Return the [x, y] coordinate for the center point of the cell that contains the specified text.  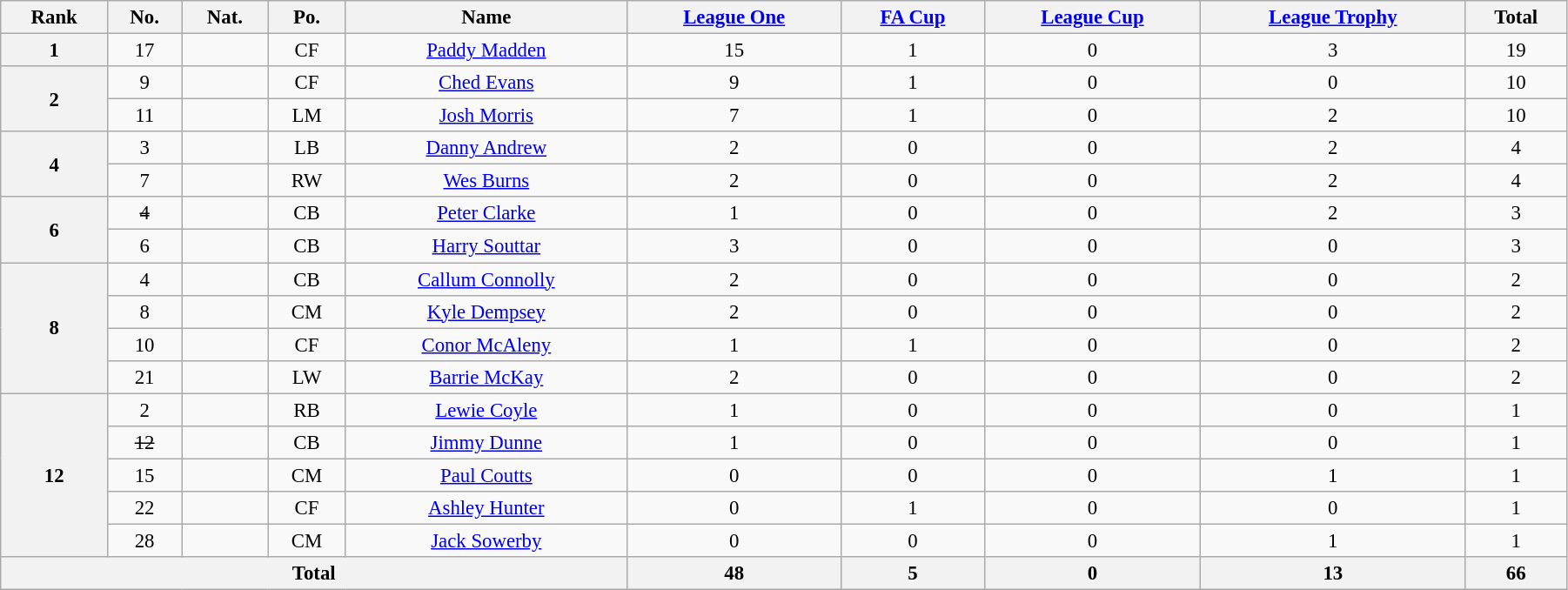
Paul Coutts [486, 475]
Callum Connolly [486, 279]
Conor McAleny [486, 345]
19 [1516, 50]
Barrie McKay [486, 377]
Paddy Madden [486, 50]
RW [306, 181]
Nat. [225, 17]
Ched Evans [486, 83]
League One [734, 17]
Peter Clarke [486, 213]
Po. [306, 17]
28 [144, 540]
Lewie Coyle [486, 410]
League Cup [1092, 17]
Harry Souttar [486, 246]
Josh Morris [486, 116]
Name [486, 17]
Danny Andrew [486, 148]
Kyle Dempsey [486, 312]
22 [144, 508]
League Trophy [1333, 17]
LW [306, 377]
No. [144, 17]
FA Cup [914, 17]
LB [306, 148]
Jimmy Dunne [486, 443]
Wes Burns [486, 181]
Rank [54, 17]
5 [914, 573]
11 [144, 116]
Ashley Hunter [486, 508]
RB [306, 410]
13 [1333, 573]
LM [306, 116]
17 [144, 50]
Jack Sowerby [486, 540]
48 [734, 573]
66 [1516, 573]
21 [144, 377]
